For the text-containing cell, return its midpoint in (X, Y) coordinate format. 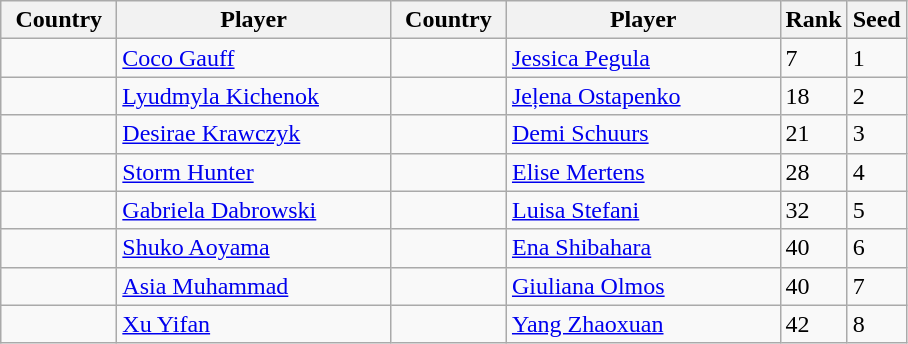
Seed (876, 20)
Yang Zhaoxuan (643, 324)
Xu Yifan (254, 324)
Giuliana Olmos (643, 286)
8 (876, 324)
Ena Shibahara (643, 248)
42 (814, 324)
Desirae Krawczyk (254, 134)
Luisa Stefani (643, 210)
2 (876, 96)
Rank (814, 20)
21 (814, 134)
Demi Schuurs (643, 134)
Asia Muhammad (254, 286)
5 (876, 210)
1 (876, 58)
4 (876, 172)
18 (814, 96)
Storm Hunter (254, 172)
32 (814, 210)
Lyudmyla Kichenok (254, 96)
Gabriela Dabrowski (254, 210)
Jeļena Ostapenko (643, 96)
28 (814, 172)
Elise Mertens (643, 172)
Jessica Pegula (643, 58)
6 (876, 248)
3 (876, 134)
Shuko Aoyama (254, 248)
Coco Gauff (254, 58)
